Return the (X, Y) coordinate for the center point of the cell that contains the specified text.  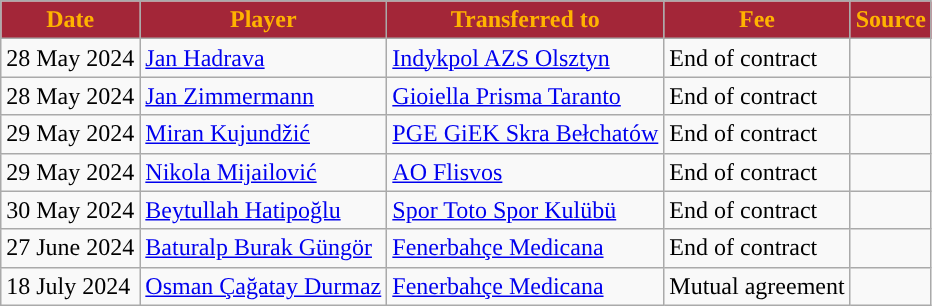
Source (890, 20)
Spor Toto Spor Kulübü (526, 210)
Jan Hadrava (264, 58)
Jan Zimmermann (264, 96)
Baturalp Burak Güngör (264, 248)
PGE GiEK Skra Bełchatów (526, 134)
AO Flisvos (526, 172)
Mutual agreement (757, 286)
Beytullah Hatipoğlu (264, 210)
18 July 2024 (70, 286)
Miran Kujundžić (264, 134)
Nikola Mijailović (264, 172)
Player (264, 20)
Indykpol AZS Olsztyn (526, 58)
27 June 2024 (70, 248)
Osman Çağatay Durmaz (264, 286)
Gioiella Prisma Taranto (526, 96)
30 May 2024 (70, 210)
Date (70, 20)
Fee (757, 20)
Transferred to (526, 20)
